Scan for the cell matching the given text and deliver its [X, Y] coordinate at center. 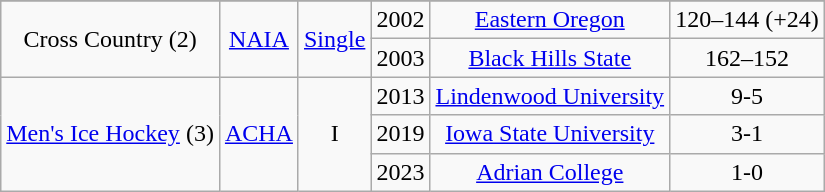
Iowa State University [550, 134]
Adrian College [550, 172]
2019 [400, 134]
162–152 [748, 58]
Cross Country (2) [110, 39]
3-1 [748, 134]
Lindenwood University [550, 96]
2002 [400, 20]
NAIA [258, 39]
ACHA [258, 134]
2023 [400, 172]
Men's Ice Hockey (3) [110, 134]
Single [334, 39]
1-0 [748, 172]
2003 [400, 58]
I [334, 134]
120–144 (+24) [748, 20]
2013 [400, 96]
Eastern Oregon [550, 20]
Black Hills State [550, 58]
9-5 [748, 96]
